Return [X, Y] of the center of cell containing provided text 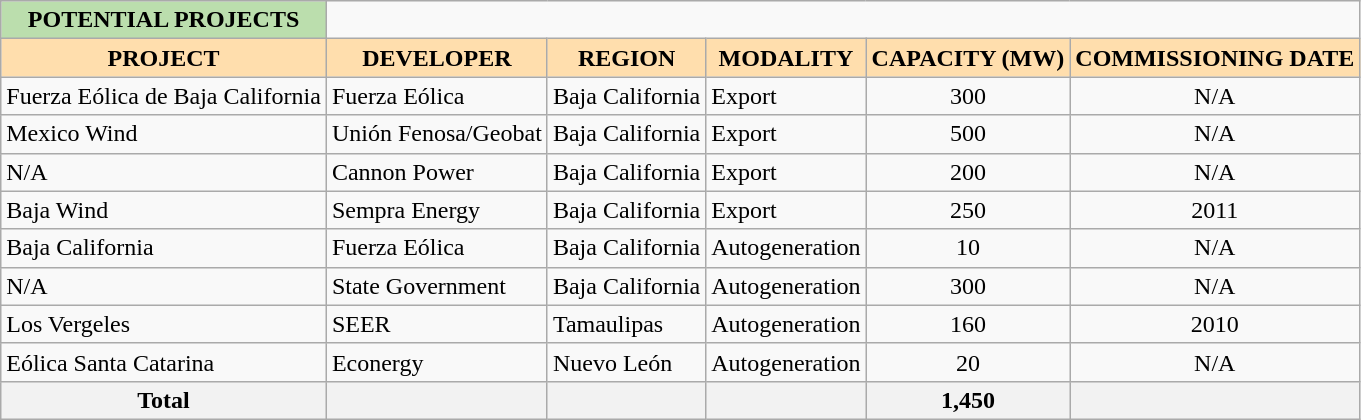
1,450 [968, 400]
Tamaulipas [626, 324]
SEER [436, 324]
CAPACITY (MW) [968, 58]
Sempra Energy [436, 210]
REGION [626, 58]
Fuerza Eólica de Baja California [164, 96]
COMMISSIONING DATE [1215, 58]
Nuevo León [626, 362]
Cannon Power [436, 172]
Total [164, 400]
DEVELOPER [436, 58]
200 [968, 172]
PROJECT [164, 58]
Los Vergeles [164, 324]
500 [968, 134]
State Government [436, 286]
Mexico Wind [164, 134]
POTENTIAL PROJECTS [164, 20]
10 [968, 248]
2010 [1215, 324]
250 [968, 210]
Econergy [436, 362]
Baja Wind [164, 210]
Eólica Santa Catarina [164, 362]
MODALITY [786, 58]
160 [968, 324]
Unión Fenosa/Geobat [436, 134]
20 [968, 362]
2011 [1215, 210]
